Return [x, y] of the center of cell containing provided text 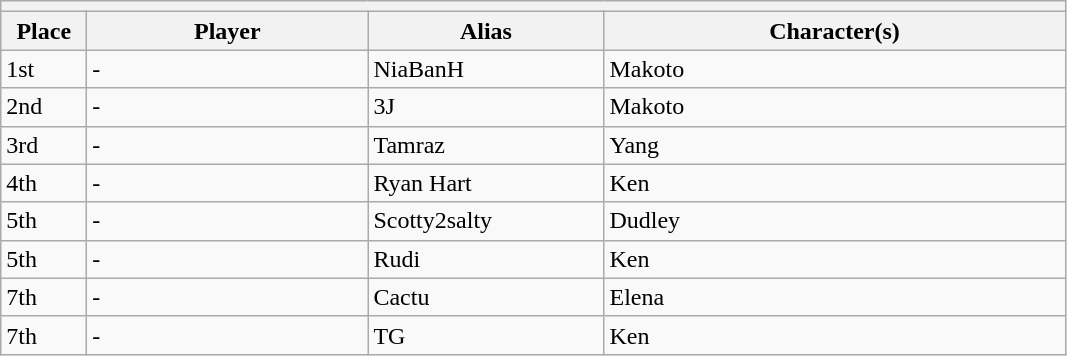
Elena [834, 297]
Rudi [486, 259]
Character(s) [834, 31]
4th [44, 183]
TG [486, 335]
Player [228, 31]
Ryan Hart [486, 183]
1st [44, 69]
3J [486, 107]
3rd [44, 145]
Tamraz [486, 145]
Alias [486, 31]
Dudley [834, 221]
Yang [834, 145]
Cactu [486, 297]
2nd [44, 107]
Place [44, 31]
NiaBanH [486, 69]
Scotty2salty [486, 221]
